Locate the cell with the specified text and output its [X, Y] center coordinate. 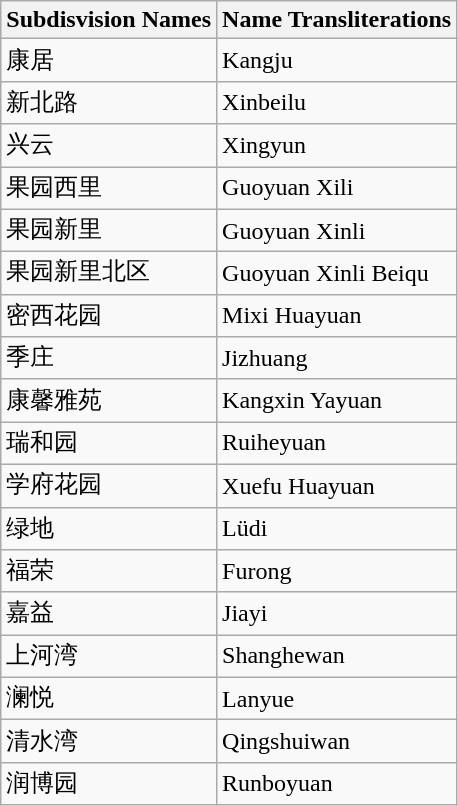
Name Transliterations [337, 20]
绿地 [109, 528]
新北路 [109, 102]
密西花园 [109, 316]
Kangju [337, 60]
润博园 [109, 784]
Jiayi [337, 614]
果园西里 [109, 188]
Guoyuan Xinli Beiqu [337, 274]
Xinbeilu [337, 102]
澜悦 [109, 698]
瑞和园 [109, 444]
清水湾 [109, 742]
Ruiheyuan [337, 444]
上河湾 [109, 656]
康馨雅苑 [109, 400]
Runboyuan [337, 784]
Xuefu Huayuan [337, 486]
Lüdi [337, 528]
福荣 [109, 572]
兴云 [109, 146]
康居 [109, 60]
Guoyuan Xili [337, 188]
Qingshuiwan [337, 742]
果园新里 [109, 230]
Kangxin Yayuan [337, 400]
Furong [337, 572]
Guoyuan Xinli [337, 230]
Lanyue [337, 698]
Mixi Huayuan [337, 316]
Jizhuang [337, 358]
果园新里北区 [109, 274]
Shanghewan [337, 656]
学府花园 [109, 486]
Subdisvision Names [109, 20]
季庄 [109, 358]
嘉益 [109, 614]
Xingyun [337, 146]
